Extract the [X, Y] coordinate from the center of the cell holding the provided text.  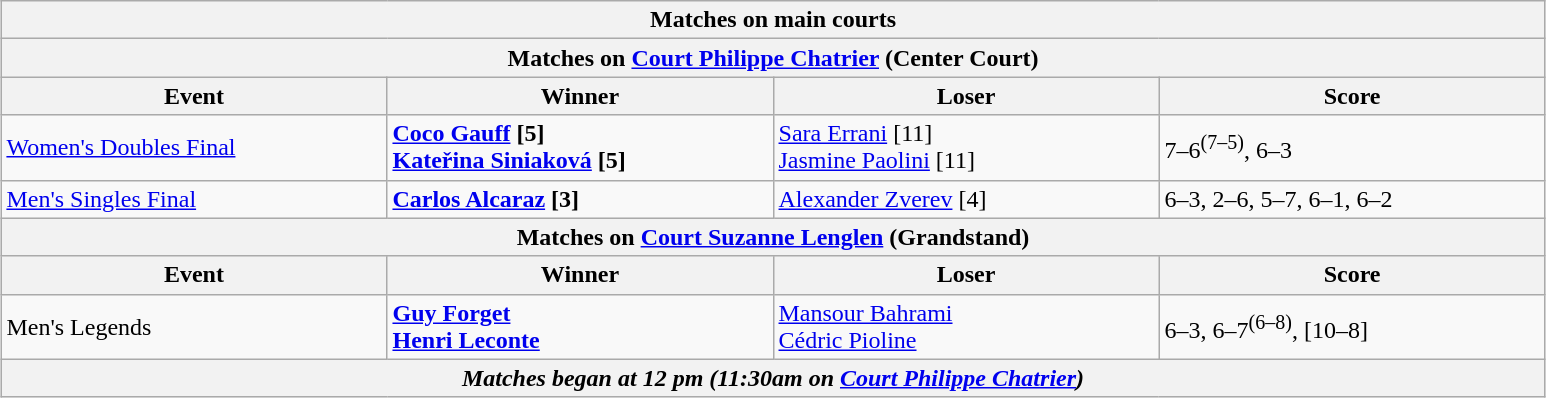
6–3, 6–7(6–8), [10–8] [1352, 326]
7–6(7–5), 6–3 [1352, 148]
Coco Gauff [5] Kateřina Siniaková [5] [580, 148]
Matches began at 12 pm (11:30am on Court Philippe Chatrier) [773, 378]
Guy Forget Henri Leconte [580, 326]
Men's Legends [194, 326]
Sara Errani [11] Jasmine Paolini [11] [966, 148]
Carlos Alcaraz [3] [580, 199]
Mansour Bahrami Cédric Pioline [966, 326]
Men's Singles Final [194, 199]
Matches on main courts [773, 20]
Matches on Court Suzanne Lenglen (Grandstand) [773, 237]
Alexander Zverev [4] [966, 199]
6–3, 2–6, 5–7, 6–1, 6–2 [1352, 199]
Women's Doubles Final [194, 148]
Matches on Court Philippe Chatrier (Center Court) [773, 58]
